For the text-containing cell, return its midpoint in (X, Y) coordinate format. 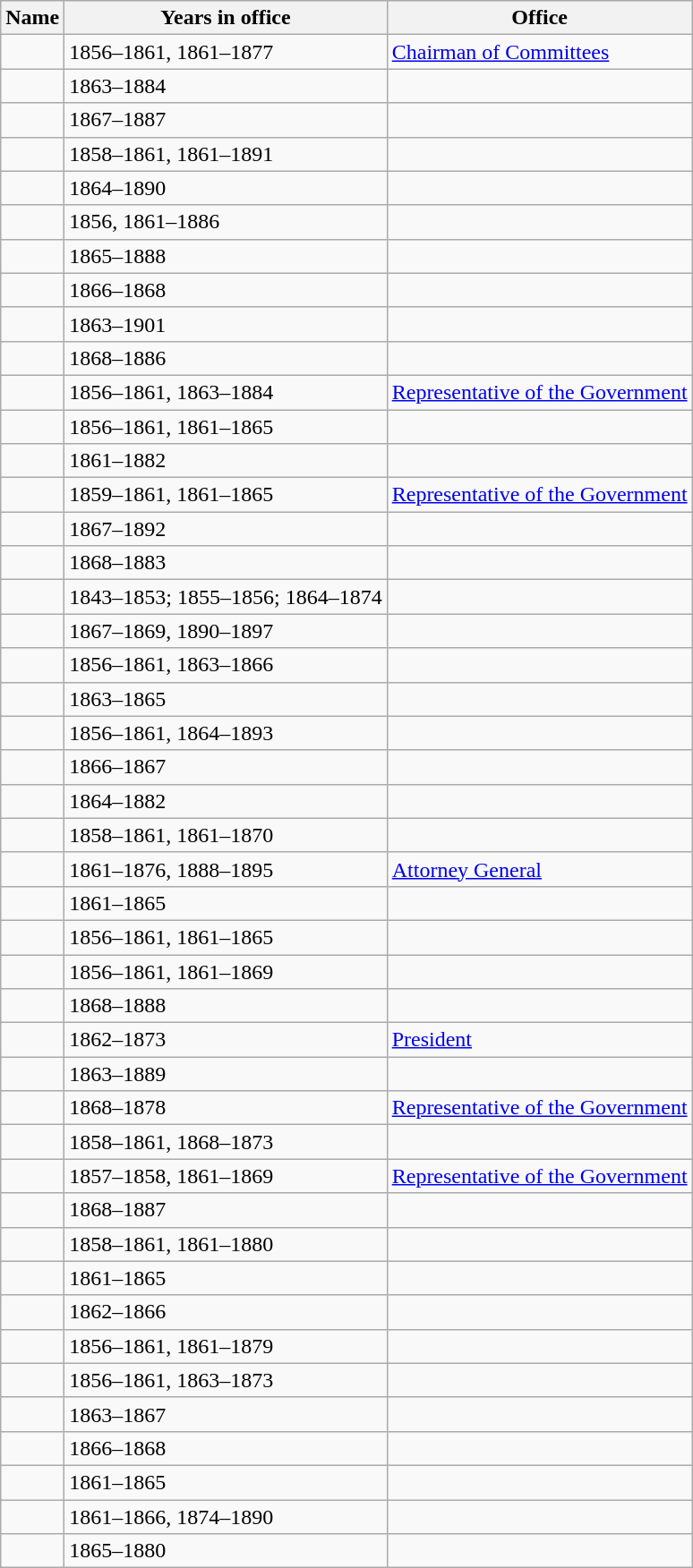
1863–1867 (226, 1414)
1864–1890 (226, 188)
1856–1861, 1861–1879 (226, 1346)
1858–1861, 1861–1870 (226, 835)
1867–1887 (226, 120)
1863–1865 (226, 699)
Name (32, 18)
1856–1861, 1863–1873 (226, 1380)
1863–1884 (226, 86)
1867–1869, 1890–1897 (226, 631)
1865–1880 (226, 1551)
1866–1867 (226, 767)
1858–1861, 1861–1891 (226, 154)
1868–1887 (226, 1210)
1861–1882 (226, 461)
1863–1901 (226, 324)
1864–1882 (226, 801)
1856, 1861–1886 (226, 222)
1862–1866 (226, 1312)
1856–1861, 1863–1884 (226, 392)
1868–1883 (226, 563)
1858–1861, 1868–1873 (226, 1142)
1856–1861, 1861–1869 (226, 971)
Chairman of Committees (539, 52)
President (539, 1040)
1861–1866, 1874–1890 (226, 1517)
Office (539, 18)
1867–1892 (226, 529)
1843–1853; 1855–1856; 1864–1874 (226, 597)
1857–1858, 1861–1869 (226, 1176)
1856–1861, 1864–1893 (226, 733)
Years in office (226, 18)
1865–1888 (226, 256)
1856–1861, 1863–1866 (226, 665)
1859–1861, 1861–1865 (226, 495)
1863–1889 (226, 1074)
1868–1878 (226, 1108)
1858–1861, 1861–1880 (226, 1244)
Attorney General (539, 869)
1861–1876, 1888–1895 (226, 869)
1862–1873 (226, 1040)
1856–1861, 1861–1877 (226, 52)
1868–1888 (226, 1006)
1868–1886 (226, 358)
